Detect which cell encompasses the target text, then output its [X, Y] center coordinate. 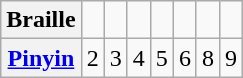
2 [92, 58]
9 [232, 58]
4 [138, 58]
5 [162, 58]
8 [208, 58]
Braille [41, 20]
Pinyin [41, 58]
6 [184, 58]
3 [116, 58]
